Output the (X, Y) coordinate of the center of the cell containing the given text.  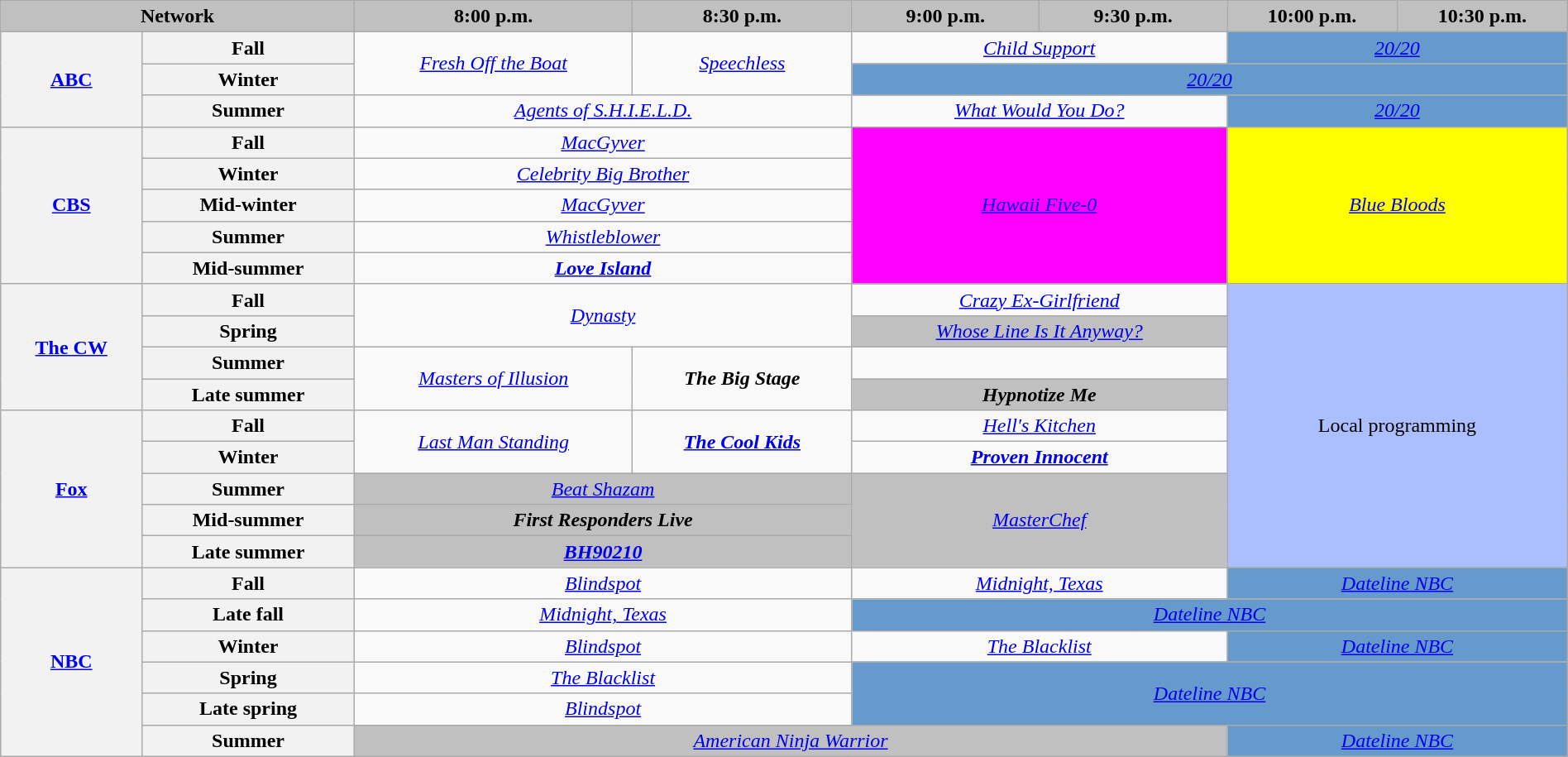
Crazy Ex-Girlfriend (1040, 299)
Love Island (602, 268)
ABC (71, 79)
American Ninja Warrior (791, 740)
MasterChef (1040, 520)
10:30 p.m. (1482, 17)
BH90210 (602, 552)
Mid-winter (248, 205)
Fox (71, 489)
Whistleblower (602, 237)
First Responders Live (602, 520)
What Would You Do? (1040, 111)
Hell's Kitchen (1040, 426)
The Cool Kids (743, 442)
Fresh Off the Boat (493, 64)
Child Support (1040, 48)
8:30 p.m. (743, 17)
Celebrity Big Brother (602, 174)
Blue Bloods (1398, 205)
Network (178, 17)
9:00 p.m. (946, 17)
Late fall (248, 615)
The Big Stage (743, 378)
Speechless (743, 64)
Proven Innocent (1040, 458)
8:00 p.m. (493, 17)
Hawaii Five-0 (1040, 205)
9:30 p.m. (1133, 17)
The CW (71, 347)
CBS (71, 205)
Late spring (248, 709)
Beat Shazam (602, 489)
NBC (71, 662)
Local programming (1398, 425)
Last Man Standing (493, 442)
10:00 p.m. (1312, 17)
Masters of Illusion (493, 378)
Whose Line Is It Anyway? (1040, 331)
Agents of S.H.I.E.L.D. (602, 111)
Hypnotize Me (1040, 395)
Dynasty (602, 315)
